Determine the (X, Y) coordinate at the center of the cell enclosing the given text.  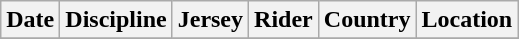
Rider (284, 20)
Jersey (210, 20)
Country (367, 20)
Location (467, 20)
Date (30, 20)
Discipline (116, 20)
